Return the [X, Y] coordinate for the center point of the cell that contains the specified text.  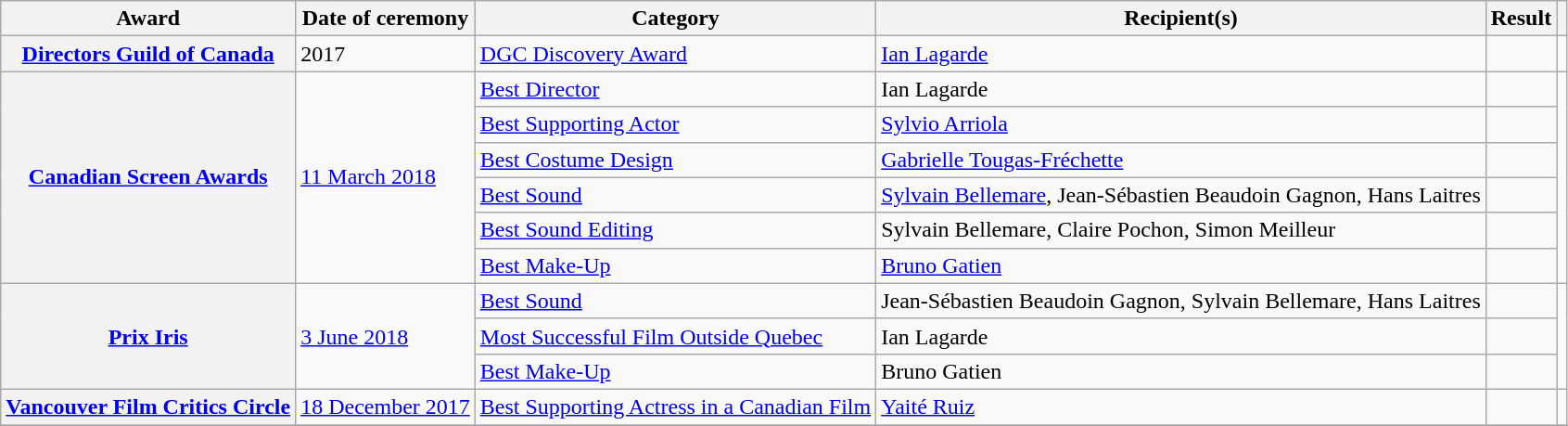
Directors Guild of Canada [148, 54]
Vancouver Film Critics Circle [148, 407]
Best Director [675, 89]
18 December 2017 [386, 407]
Prix Iris [148, 336]
Best Sound Editing [675, 230]
Category [675, 19]
Yaité Ruiz [1181, 407]
Date of ceremony [386, 19]
Sylvio Arriola [1181, 124]
Best Costume Design [675, 160]
2017 [386, 54]
Result [1521, 19]
DGC Discovery Award [675, 54]
Best Supporting Actor [675, 124]
Recipient(s) [1181, 19]
Award [148, 19]
3 June 2018 [386, 336]
Canadian Screen Awards [148, 177]
Sylvain Bellemare, Claire Pochon, Simon Meilleur [1181, 230]
Jean-Sébastien Beaudoin Gagnon, Sylvain Bellemare, Hans Laitres [1181, 301]
11 March 2018 [386, 177]
Gabrielle Tougas-Fréchette [1181, 160]
Best Supporting Actress in a Canadian Film [675, 407]
Most Successful Film Outside Quebec [675, 336]
Sylvain Bellemare, Jean-Sébastien Beaudoin Gagnon, Hans Laitres [1181, 195]
